Return (x, y) of the center of cell containing provided text 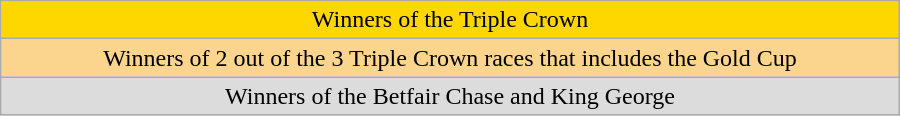
Winners of the Betfair Chase and King George (450, 96)
Winners of the Triple Crown (450, 20)
Winners of 2 out of the 3 Triple Crown races that includes the Gold Cup (450, 58)
